Locate the cell with the specified text and output its (X, Y) center coordinate. 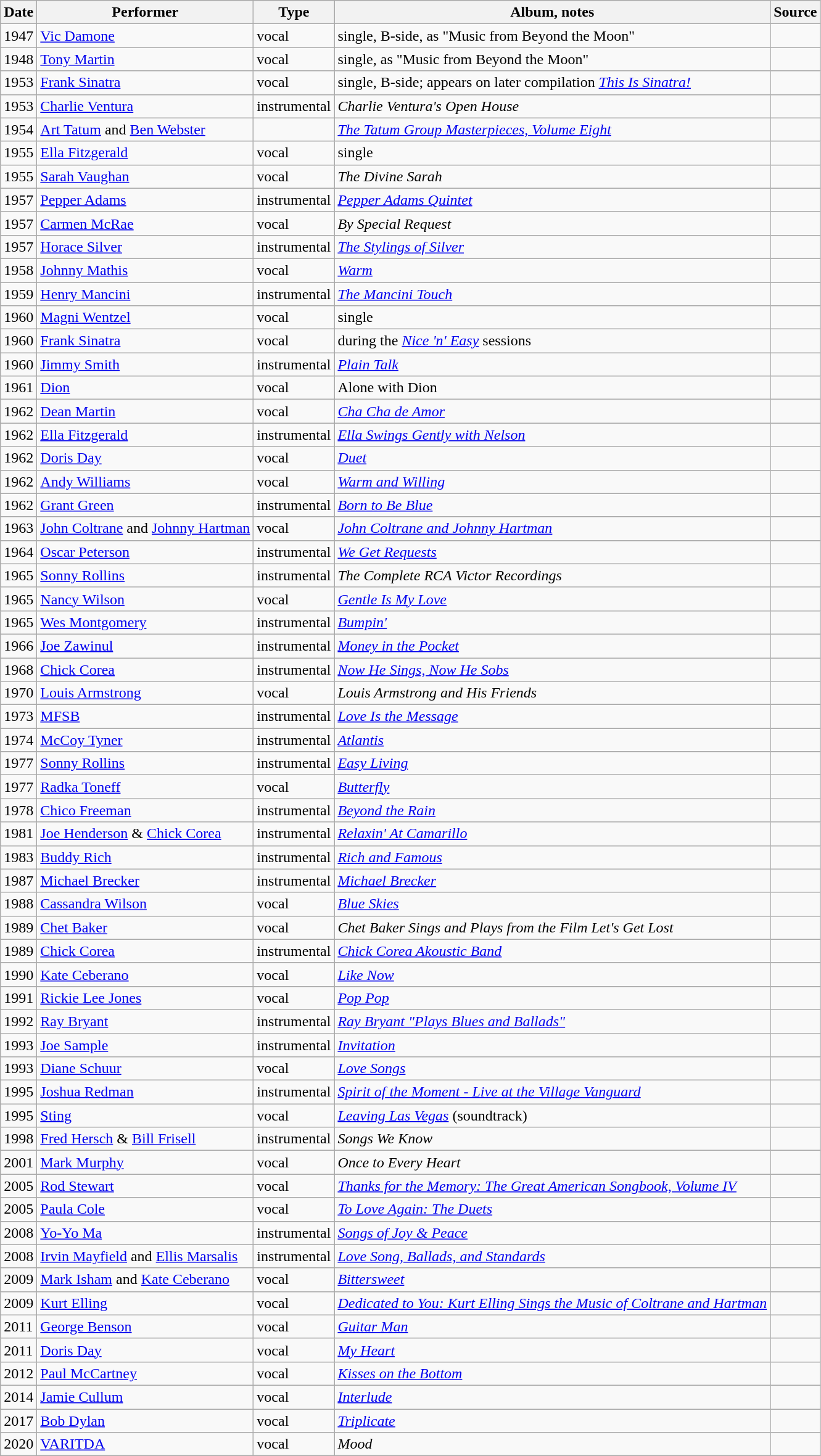
1983 (19, 857)
1954 (19, 130)
Born to Be Blue (553, 505)
1988 (19, 904)
Charlie Ventura's Open House (553, 106)
1958 (19, 270)
Alone with Dion (553, 388)
1966 (19, 646)
Songs of Joy & Peace (553, 1233)
Butterfly (553, 787)
Invitation (553, 1045)
2020 (19, 1444)
1970 (19, 693)
2001 (19, 1162)
Horace Silver (146, 247)
Joe Sample (146, 1045)
Joe Henderson & Chick Corea (146, 834)
Kisses on the Bottom (553, 1373)
Andy Williams (146, 482)
Plain Talk (553, 364)
1968 (19, 669)
Interlude (553, 1397)
Mark Murphy (146, 1162)
Warm (553, 270)
Gentle Is My Love (553, 599)
Bumpin' (553, 622)
Diane Schuur (146, 1069)
Mark Isham and Kate Ceberano (146, 1280)
Love Songs (553, 1069)
Leaving Las Vegas (soundtrack) (553, 1116)
MFSB (146, 717)
Kurt Elling (146, 1303)
2012 (19, 1373)
George Benson (146, 1326)
Louis Armstrong (146, 693)
Pepper Adams Quintet (553, 200)
Dean Martin (146, 411)
Now He Sings, Now He Sobs (553, 669)
Money in the Pocket (553, 646)
Rich and Famous (553, 857)
Dedicated to You: Kurt Elling Sings the Music of Coltrane and Hartman (553, 1303)
Wes Montgomery (146, 622)
Jamie Cullum (146, 1397)
single, B-side; appears on later compilation This Is Sinatra! (553, 83)
Jimmy Smith (146, 364)
My Heart (553, 1350)
Louis Armstrong and His Friends (553, 693)
Chick Corea Akoustic Band (553, 951)
1948 (19, 59)
Love Is the Message (553, 717)
Tony Martin (146, 59)
Relaxin' At Camarillo (553, 834)
By Special Request (553, 223)
Kate Ceberano (146, 974)
Thanks for the Memory: The Great American Songbook, Volume IV (553, 1186)
The Stylings of Silver (553, 247)
Oscar Peterson (146, 552)
McCoy Tyner (146, 740)
1981 (19, 834)
1964 (19, 552)
1992 (19, 1021)
Ella Swings Gently with Nelson (553, 435)
Rickie Lee Jones (146, 998)
Guitar Man (553, 1326)
Source (796, 12)
single, B-side, as "Music from Beyond the Moon" (553, 36)
1947 (19, 36)
Pepper Adams (146, 200)
The Complete RCA Victor Recordings (553, 575)
Cassandra Wilson (146, 904)
Blue Skies (553, 904)
Bob Dylan (146, 1420)
Chet Baker Sings and Plays from the Film Let's Get Lost (553, 927)
1961 (19, 388)
1963 (19, 529)
1974 (19, 740)
The Divine Sarah (553, 176)
VARITDA (146, 1444)
Carmen McRae (146, 223)
Grant Green (146, 505)
Paula Cole (146, 1209)
Buddy Rich (146, 857)
Dion (146, 388)
Atlantis (553, 740)
1959 (19, 294)
Radka Toneff (146, 787)
Johnny Mathis (146, 270)
Beyond the Rain (553, 810)
Nancy Wilson (146, 599)
The Tatum Group Masterpieces, Volume Eight (553, 130)
Date (19, 12)
Album, notes (553, 12)
2014 (19, 1397)
1990 (19, 974)
Triplicate (553, 1420)
Pop Pop (553, 998)
Rod Stewart (146, 1186)
Like Now (553, 974)
Ray Bryant "Plays Blues and Ballads" (553, 1021)
Irvin Mayfield and Ellis Marsalis (146, 1256)
Love Song, Ballads, and Standards (553, 1256)
Ray Bryant (146, 1021)
Songs We Know (553, 1139)
Fred Hersch & Bill Frisell (146, 1139)
Chico Freeman (146, 810)
2017 (19, 1420)
1987 (19, 881)
Sting (146, 1116)
Mood (553, 1444)
Art Tatum and Ben Webster (146, 130)
Spirit of the Moment - Live at the Village Vanguard (553, 1092)
1978 (19, 810)
Yo-Yo Ma (146, 1233)
1973 (19, 717)
Joe Zawinul (146, 646)
Henry Mancini (146, 294)
Joshua Redman (146, 1092)
Vic Damone (146, 36)
Paul McCartney (146, 1373)
We Get Requests (553, 552)
To Love Again: The Duets (553, 1209)
Easy Living (553, 763)
Charlie Ventura (146, 106)
Chet Baker (146, 927)
Duet (553, 458)
Performer (146, 12)
The Mancini Touch (553, 294)
1998 (19, 1139)
Magni Wentzel (146, 318)
single, as "Music from Beyond the Moon" (553, 59)
Sarah Vaughan (146, 176)
Warm and Willing (553, 482)
Bittersweet (553, 1280)
1991 (19, 998)
Type (294, 12)
Once to Every Heart (553, 1162)
during the Nice 'n' Easy sessions (553, 341)
Cha Cha de Amor (553, 411)
